Search for the cell housing the specified text and yield its (x, y) center coordinate. 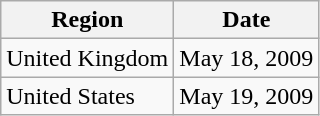
Region (88, 20)
United States (88, 96)
May 19, 2009 (246, 96)
Date (246, 20)
May 18, 2009 (246, 58)
United Kingdom (88, 58)
